Detect which cell encompasses the target text, then output its (x, y) center coordinate. 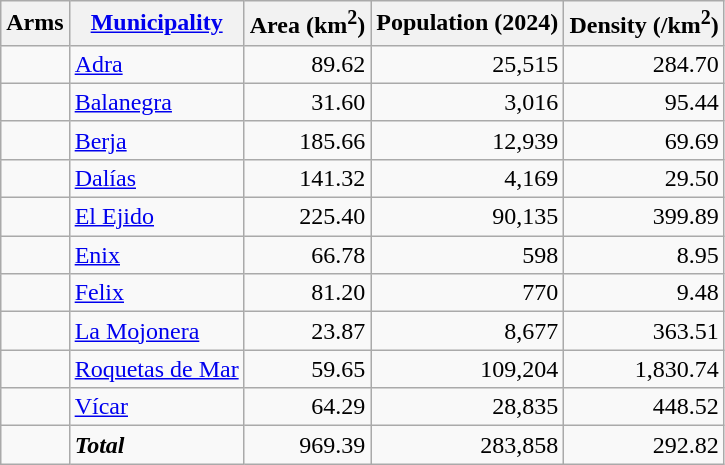
399.89 (644, 217)
69.69 (644, 140)
90,135 (468, 217)
283,858 (468, 445)
28,835 (468, 407)
770 (468, 293)
81.20 (308, 293)
64.29 (308, 407)
225.40 (308, 217)
23.87 (308, 331)
Roquetas de Mar (156, 369)
598 (468, 255)
Adra (156, 64)
Density (/km2) (644, 24)
Municipality (156, 24)
Dalías (156, 178)
284.70 (644, 64)
8.95 (644, 255)
29.50 (644, 178)
Total (156, 445)
3,016 (468, 102)
12,939 (468, 140)
Berja (156, 140)
89.62 (308, 64)
969.39 (308, 445)
Felix (156, 293)
25,515 (468, 64)
1,830.74 (644, 369)
109,204 (468, 369)
Enix (156, 255)
Population (2024) (468, 24)
Vícar (156, 407)
4,169 (468, 178)
448.52 (644, 407)
31.60 (308, 102)
363.51 (644, 331)
El Ejido (156, 217)
8,677 (468, 331)
Area (km2) (308, 24)
9.48 (644, 293)
Arms (35, 24)
141.32 (308, 178)
292.82 (644, 445)
95.44 (644, 102)
66.78 (308, 255)
59.65 (308, 369)
185.66 (308, 140)
Balanegra (156, 102)
La Mojonera (156, 331)
